Return the (x, y) coordinate for the center point of the cell that contains the specified text.  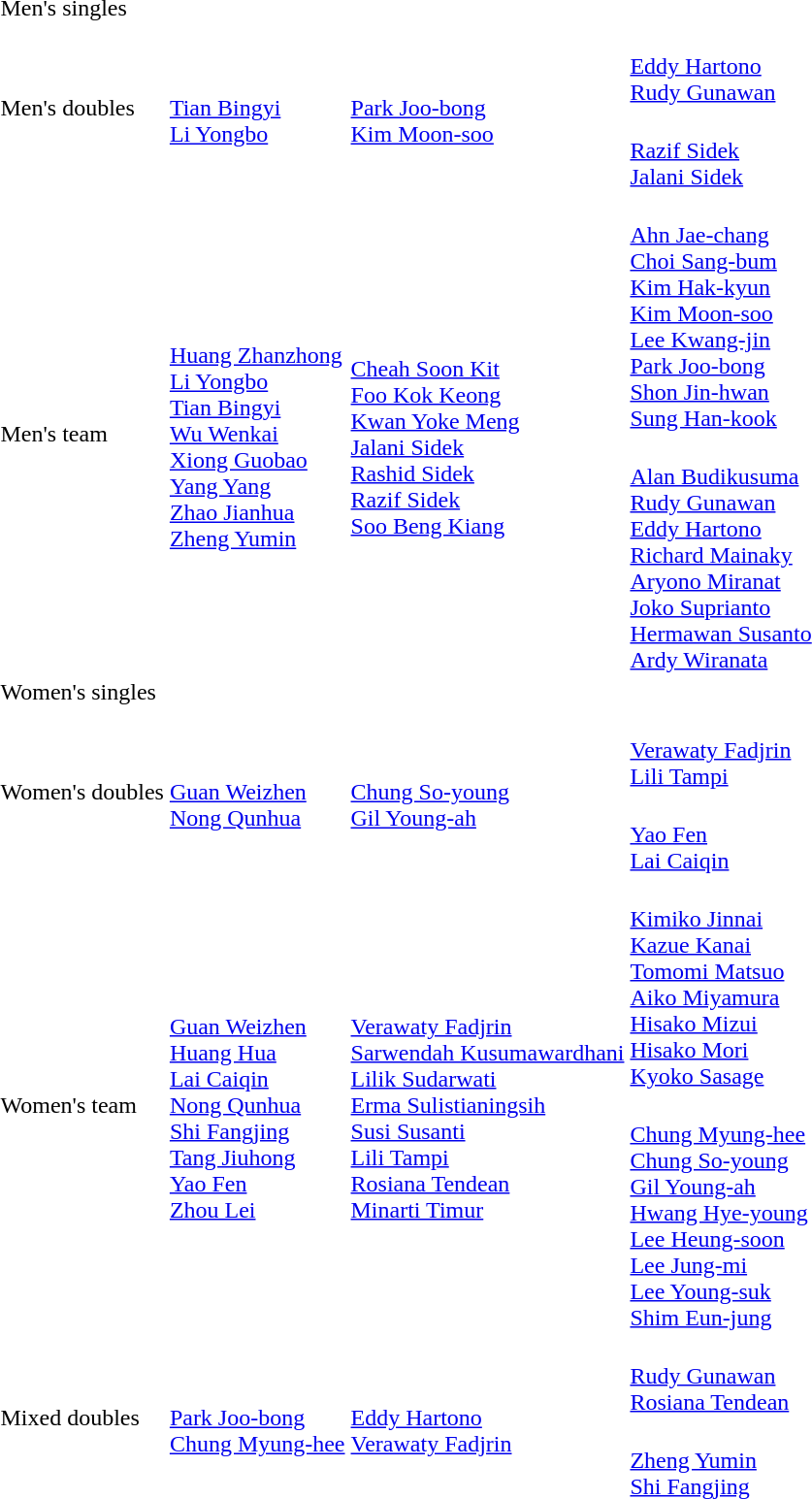
Guan WeizhenHuang HuaLai CaiqinNong QunhuaShi FangjingTang JiuhongYao FenZhou Lei (257, 1105)
Tian BingyiLi Yongbo (257, 109)
Huang ZhanzhongLi YongboTian BingyiWu WenkaiXiong GuobaoYang YangZhao JianhuaZheng Yumin (257, 435)
Cheah Soon KitFoo Kok KeongKwan Yoke MengJalani SidekRashid SidekRazif SidekSoo Beng Kiang (487, 435)
Verawaty FadjrinSarwendah KusumawardhaniLilik SudarwatiErma SulistianingsihSusi SusantiLili TampiRosiana TendeanMinarti Timur (487, 1105)
Guan WeizhenNong Qunhua (257, 792)
Chung So-youngGil Young-ah (487, 792)
Park Joo-bongKim Moon-soo (487, 109)
